Determine the [x, y] coordinate at the center of the cell enclosing the given text.  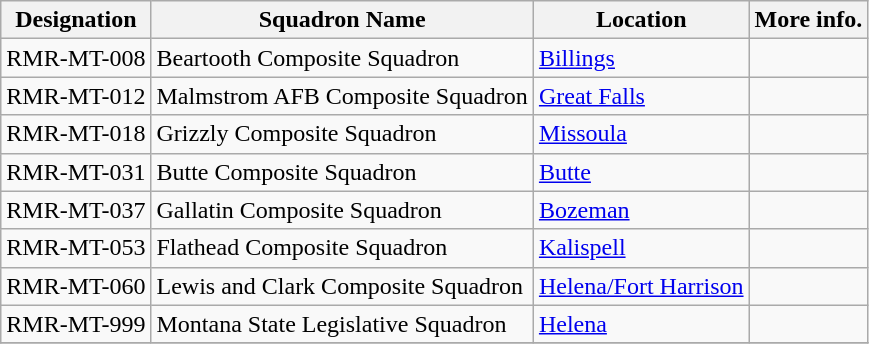
Butte [641, 172]
Malmstrom AFB Composite Squadron [342, 96]
Helena [641, 324]
Bozeman [641, 210]
Great Falls [641, 96]
More info. [808, 20]
Location [641, 20]
Billings [641, 58]
Grizzly Composite Squadron [342, 134]
Flathead Composite Squadron [342, 248]
RMR-MT-037 [76, 210]
Kalispell [641, 248]
RMR-MT-053 [76, 248]
Lewis and Clark Composite Squadron [342, 286]
RMR-MT-031 [76, 172]
RMR-MT-012 [76, 96]
Squadron Name [342, 20]
Helena/Fort Harrison [641, 286]
Gallatin Composite Squadron [342, 210]
Missoula [641, 134]
Beartooth Composite Squadron [342, 58]
RMR-MT-008 [76, 58]
Montana State Legislative Squadron [342, 324]
RMR-MT-060 [76, 286]
Butte Composite Squadron [342, 172]
RMR-MT-999 [76, 324]
RMR-MT-018 [76, 134]
Designation [76, 20]
